Provide the (X, Y) coordinate of the cell's center where the given text is located.  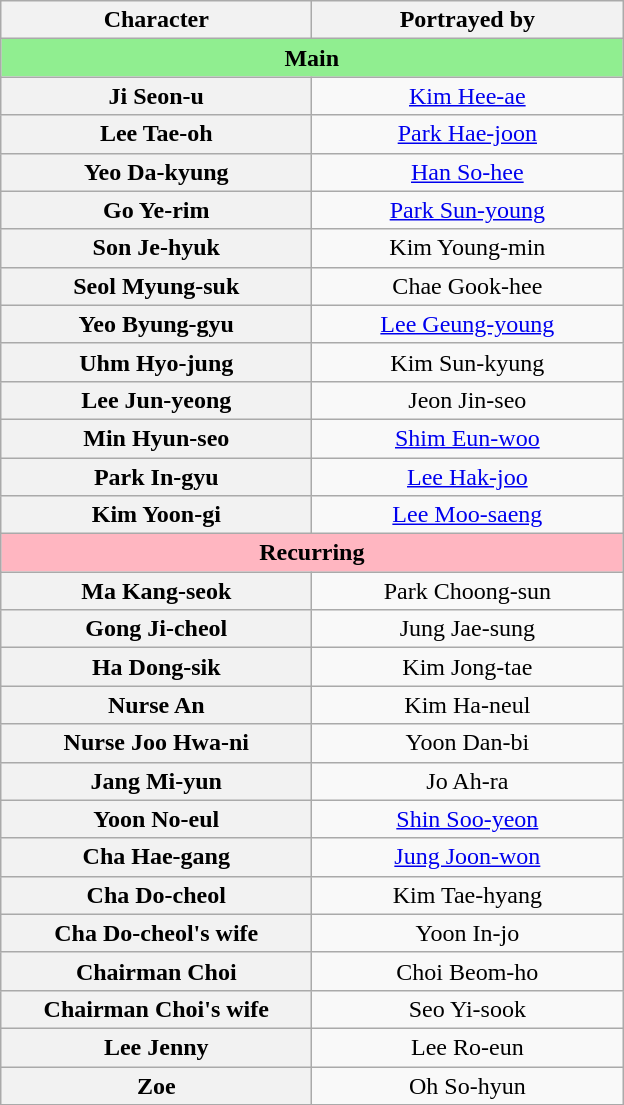
Jo Ah-ra (468, 781)
Portrayed by (468, 20)
Jang Mi-yun (156, 781)
Kim Tae-hyang (468, 895)
Chairman Choi (156, 971)
Park Hae-joon (468, 134)
Park Sun-young (468, 210)
Zoe (156, 1085)
Ji Seon-u (156, 96)
Nurse An (156, 705)
Lee Ro-eun (468, 1047)
Main (312, 58)
Uhm Hyo-jung (156, 362)
Cha Do-cheol's wife (156, 933)
Lee Tae-oh (156, 134)
Lee Geung-young (468, 324)
Ha Dong-sik (156, 667)
Yeo Da-kyung (156, 172)
Yoon No-eul (156, 819)
Choi Beom-ho (468, 971)
Jung Jae-sung (468, 629)
Yoon In-jo (468, 933)
Son Je-hyuk (156, 248)
Chae Gook-hee (468, 286)
Chairman Choi's wife (156, 1009)
Go Ye-rim (156, 210)
Cha Hae-gang (156, 857)
Gong Ji-cheol (156, 629)
Kim Ha-neul (468, 705)
Lee Jenny (156, 1047)
Kim Sun-kyung (468, 362)
Min Hyun-seo (156, 438)
Lee Hak-joo (468, 477)
Seo Yi-sook (468, 1009)
Lee Moo-saeng (468, 515)
Shin Soo-yeon (468, 819)
Cha Do-cheol (156, 895)
Yeo Byung-gyu (156, 324)
Yoon Dan-bi (468, 743)
Character (156, 20)
Kim Young-min (468, 248)
Nurse Joo Hwa-ni (156, 743)
Park In-gyu (156, 477)
Oh So-hyun (468, 1085)
Han So-hee (468, 172)
Lee Jun-yeong (156, 400)
Jeon Jin-seo (468, 400)
Jung Joon-won (468, 857)
Shim Eun-woo (468, 438)
Kim Yoon-gi (156, 515)
Ma Kang-seok (156, 591)
Park Choong-sun (468, 591)
Recurring (312, 553)
Kim Jong-tae (468, 667)
Kim Hee-ae (468, 96)
Seol Myung-suk (156, 286)
